Scan for the cell matching the given text and deliver its [X, Y] coordinate at center. 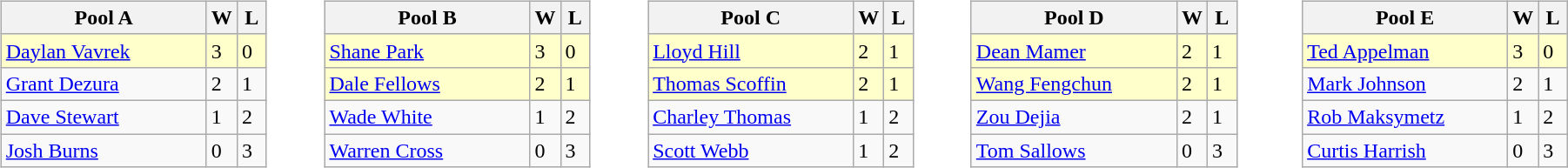
Pool D [1074, 17]
Dale Fellows [427, 84]
Warren Cross [427, 151]
Pool C [751, 17]
Charley Thomas [751, 117]
Wang Fengchun [1074, 84]
Grant Dezura [104, 84]
Lloyd Hill [751, 50]
Pool E [1405, 17]
Zou Dejia [1074, 117]
Thomas Scoffin [751, 84]
Scott Webb [751, 151]
Shane Park [427, 50]
Curtis Harrish [1405, 151]
Dean Mamer [1074, 50]
Ted Appelman [1405, 50]
Rob Maksymetz [1405, 117]
Dave Stewart [104, 117]
Josh Burns [104, 151]
Pool B [427, 17]
Pool A [104, 17]
Daylan Vavrek [104, 50]
Mark Johnson [1405, 84]
Wade White [427, 117]
Tom Sallows [1074, 151]
